Determine the (x, y) coordinate at the center of the cell enclosing the given text.  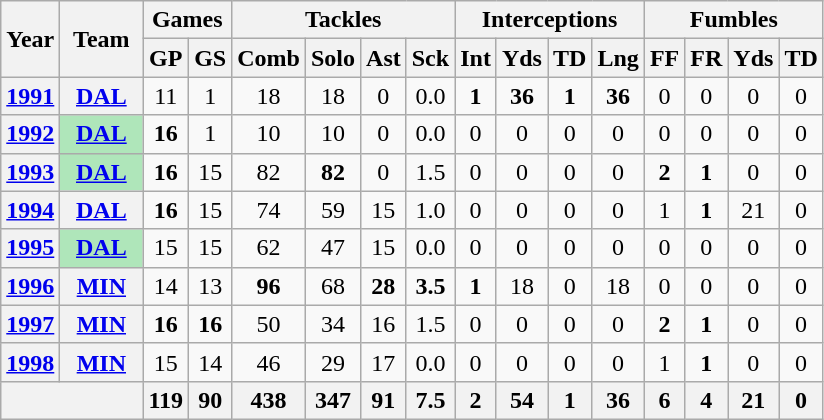
Fumbles (734, 20)
Sck (430, 58)
74 (269, 210)
Ast (384, 58)
Team (102, 39)
347 (332, 400)
28 (384, 286)
59 (332, 210)
1996 (30, 286)
54 (522, 400)
1.0 (430, 210)
3.5 (430, 286)
91 (384, 400)
1995 (30, 248)
1992 (30, 134)
62 (269, 248)
1997 (30, 324)
4 (706, 400)
Interceptions (550, 20)
7.5 (430, 400)
1994 (30, 210)
FF (664, 58)
Int (476, 58)
Comb (269, 58)
FR (706, 58)
68 (332, 286)
11 (166, 96)
119 (166, 400)
1993 (30, 172)
34 (332, 324)
Lng (618, 58)
13 (210, 286)
Year (30, 39)
438 (269, 400)
17 (384, 362)
Solo (332, 58)
90 (210, 400)
Games (188, 20)
29 (332, 362)
46 (269, 362)
Tackles (344, 20)
50 (269, 324)
96 (269, 286)
1991 (30, 96)
6 (664, 400)
47 (332, 248)
GP (166, 58)
1998 (30, 362)
GS (210, 58)
